Capture the cell that displays the provided text and extract its [x, y] central coordinate. 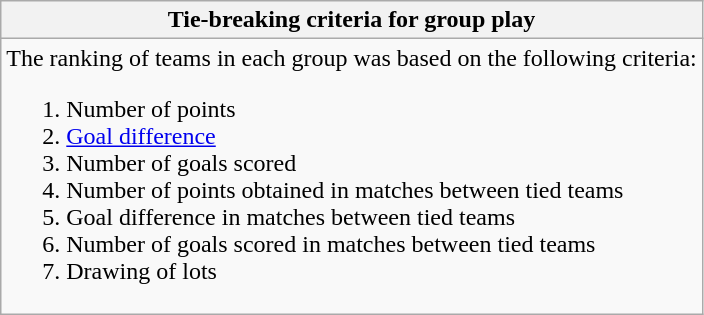
Tie-breaking criteria for group play [352, 20]
